Output the (X, Y) coordinate of the center of the cell containing the given text.  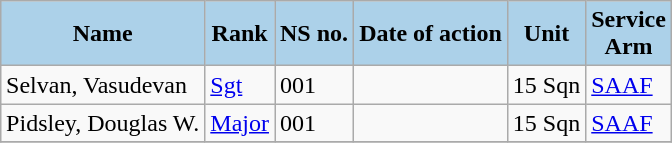
Rank (240, 34)
Name (103, 34)
NS no. (314, 34)
ServiceArm (629, 34)
Unit (546, 34)
Sgt (240, 85)
Pidsley, Douglas W. (103, 123)
Selvan, Vasudevan (103, 85)
Date of action (431, 34)
Major (240, 123)
